Find where the given text appears and provide that cell's center as [x, y] coordinate. 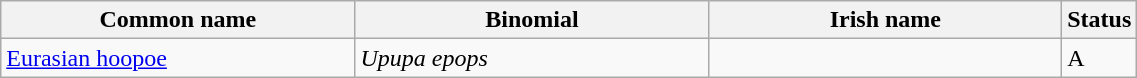
Upupa epops [532, 58]
A [1100, 58]
Eurasian hoopoe [178, 58]
Irish name [886, 20]
Common name [178, 20]
Binomial [532, 20]
Status [1100, 20]
